Determine the (x, y) coordinate at the center of the cell enclosing the given text.  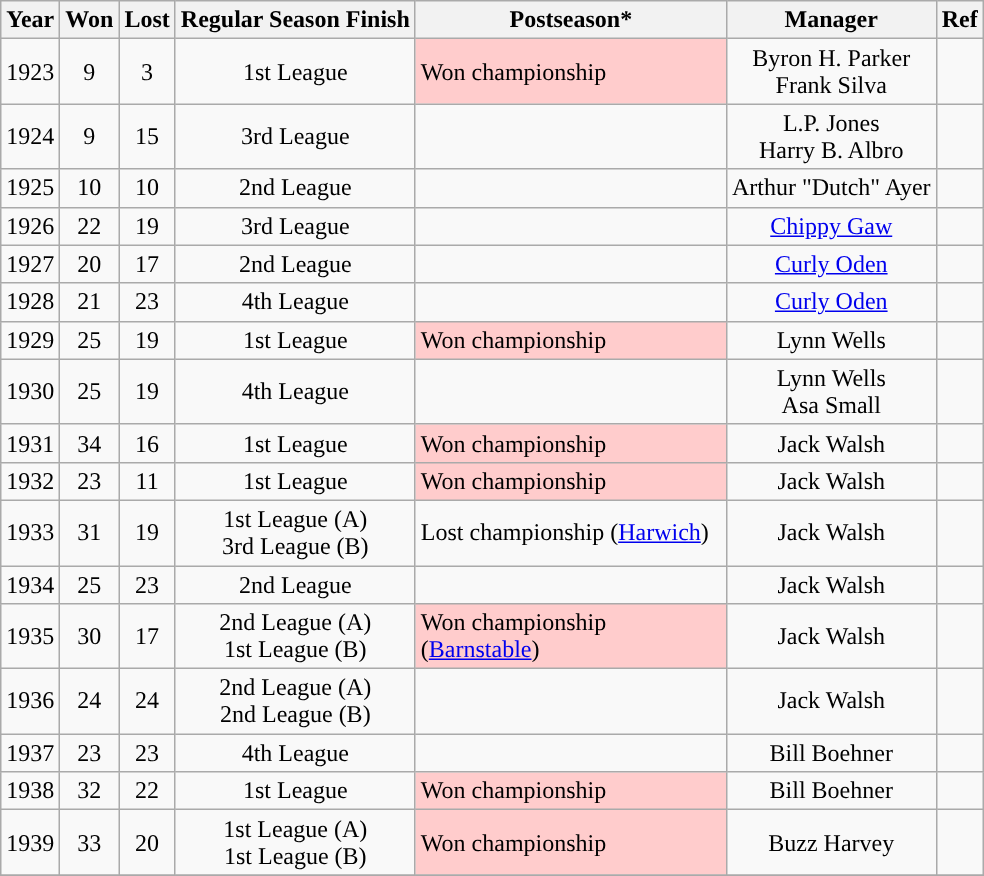
Chippy Gaw (831, 226)
Manager (831, 20)
33 (90, 842)
L.P. JonesHarry B. Albro (831, 136)
1930 (30, 392)
Byron H. ParkerFrank Silva (831, 72)
Buzz Harvey (831, 842)
Year (30, 20)
Ref (960, 20)
1936 (30, 702)
Lost (147, 20)
Postseason* (570, 20)
1938 (30, 791)
Lynn Wells (831, 340)
Regular Season Finish (295, 20)
1939 (30, 842)
1927 (30, 264)
1928 (30, 302)
1932 (30, 481)
Arthur "Dutch" Ayer (831, 188)
1926 (30, 226)
21 (90, 302)
15 (147, 136)
16 (147, 443)
2nd League (A)1st League (B) (295, 636)
2nd League (A)2nd League (B) (295, 702)
1924 (30, 136)
1929 (30, 340)
1934 (30, 585)
Lost championship (Harwich) (570, 532)
1935 (30, 636)
30 (90, 636)
1st League (A)3rd League (B) (295, 532)
11 (147, 481)
32 (90, 791)
1923 (30, 72)
Won championship (Barnstable) (570, 636)
1931 (30, 443)
1933 (30, 532)
3 (147, 72)
Lynn WellsAsa Small (831, 392)
34 (90, 443)
31 (90, 532)
Won (90, 20)
1925 (30, 188)
1937 (30, 753)
1st League (A)1st League (B) (295, 842)
